Detect which cell encompasses the target text, then output its [X, Y] center coordinate. 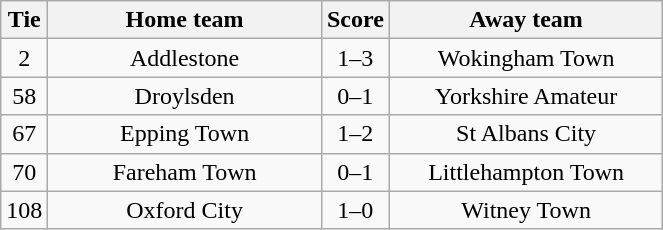
Addlestone [185, 58]
70 [24, 172]
Droylsden [185, 96]
Epping Town [185, 134]
67 [24, 134]
Fareham Town [185, 172]
Home team [185, 20]
Score [355, 20]
58 [24, 96]
St Albans City [526, 134]
2 [24, 58]
Away team [526, 20]
Wokingham Town [526, 58]
1–3 [355, 58]
Witney Town [526, 210]
Littlehampton Town [526, 172]
Tie [24, 20]
Oxford City [185, 210]
108 [24, 210]
1–2 [355, 134]
Yorkshire Amateur [526, 96]
1–0 [355, 210]
